Determine the (x, y) coordinate at the center of the cell enclosing the given text.  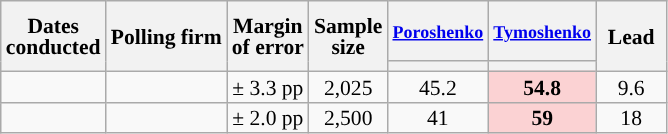
9.6 (631, 86)
54.8 (542, 86)
2,500 (348, 118)
Lead (631, 36)
Polling firm (166, 36)
± 2.0 pp (268, 118)
Datesconducted (54, 36)
Poroshenko (438, 31)
Samplesize (348, 36)
18 (631, 118)
± 3.3 pp (268, 86)
2,025 (348, 86)
Marginof error (268, 36)
59 (542, 118)
Tymoshenko (542, 31)
41 (438, 118)
45.2 (438, 86)
